Extract the (X, Y) coordinate from the center of the cell holding the provided text.  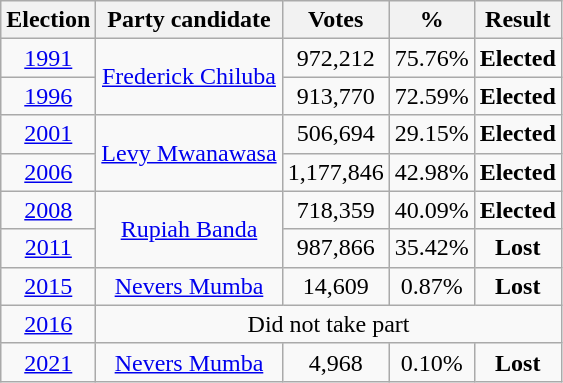
40.09% (432, 210)
506,694 (336, 134)
Rupiah Banda (189, 229)
Levy Mwanawasa (189, 153)
Party candidate (189, 20)
2016 (48, 324)
0.10% (432, 362)
29.15% (432, 134)
2021 (48, 362)
42.98% (432, 172)
72.59% (432, 96)
35.42% (432, 248)
% (432, 20)
Did not take part (328, 324)
2001 (48, 134)
972,212 (336, 58)
Result (518, 20)
1,177,846 (336, 172)
Votes (336, 20)
1991 (48, 58)
2015 (48, 286)
Frederick Chiluba (189, 77)
1996 (48, 96)
2008 (48, 210)
Election (48, 20)
987,866 (336, 248)
14,609 (336, 286)
2006 (48, 172)
4,968 (336, 362)
718,359 (336, 210)
75.76% (432, 58)
2011 (48, 248)
0.87% (432, 286)
913,770 (336, 96)
